Extract the [x, y] coordinate from the center of the cell holding the provided text.  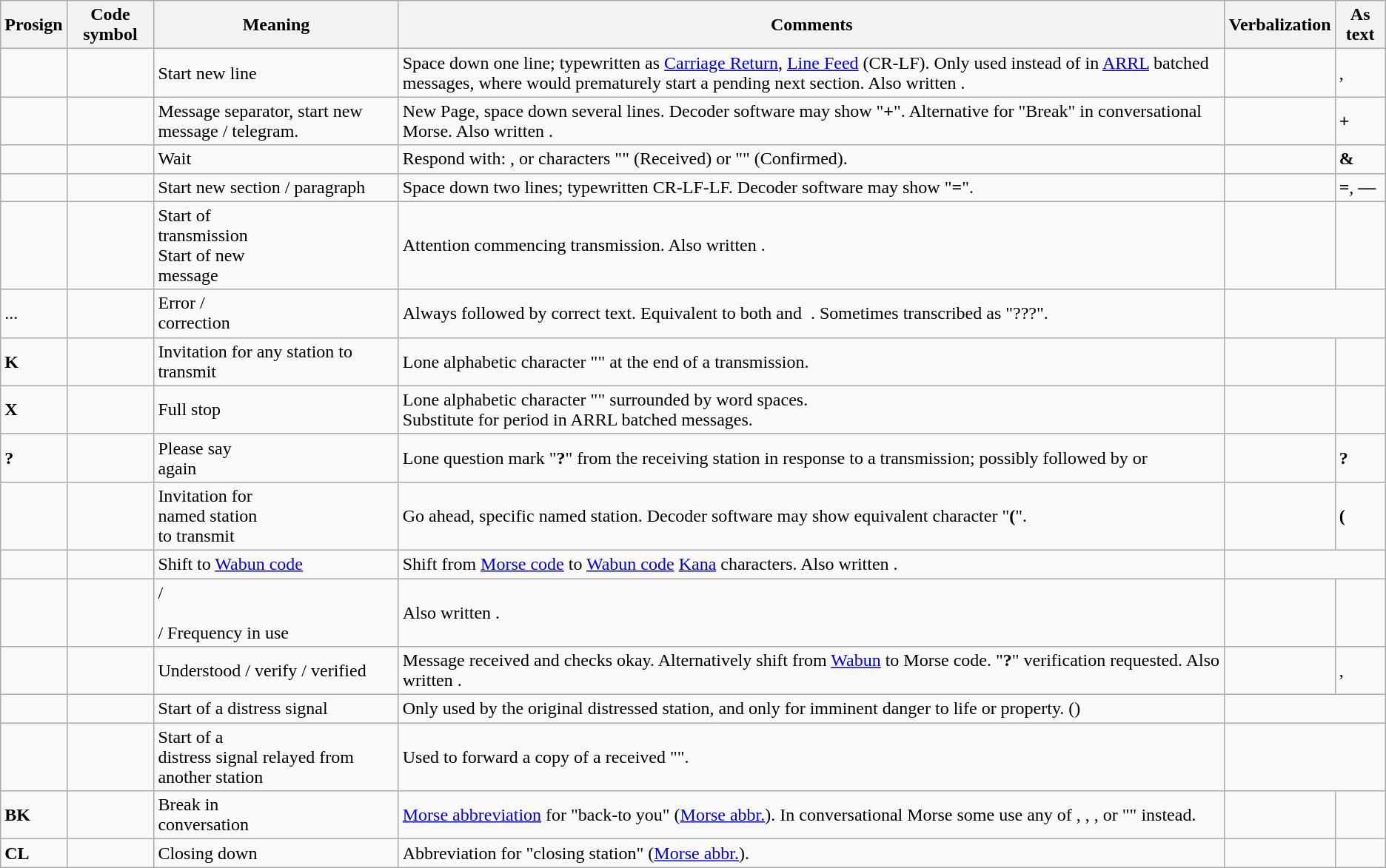
Start new line [276, 73]
Lone question mark "?" from the receiving station in response to a transmission; possibly followed by or [811, 457]
... [34, 314]
Shift from Morse code to Wabun code Kana characters. Also written . [811, 564]
Message received and checks okay. Alternatively shift from Wabun to Morse code. "?" verification requested. Also written . [811, 670]
Wait [276, 159]
Error /correction [276, 314]
Shift to Wabun code [276, 564]
Start of a distress signal [276, 709]
Prosign [34, 25]
Start new section / paragraph [276, 187]
Comments [811, 25]
Respond with: , or characters "" (Received) or "" (Confirmed). [811, 159]
Start of adistress signal relayed from another station [276, 757]
Meaning [276, 25]
Verbalization [1279, 25]
BK [34, 815]
Please sayagain [276, 457]
Break inconversation [276, 815]
Also written . [811, 613]
New Page, space down several lines. Decoder software may show "+". Alternative for "Break" in conversational Morse. Also written . [811, 121]
Invitation for any station to transmit [276, 361]
Abbreviation for "closing station" (Morse abbr.). [811, 853]
Used to forward a copy of a received "". [811, 757]
=, –– [1360, 187]
As text [1360, 25]
Start oftransmissionStart of newmessage [276, 246]
Code symbol [110, 25]
Understood / verify / verified [276, 670]
X [34, 410]
( [1360, 516]
+ [1360, 121]
K [34, 361]
Lone alphabetic character "" surrounded by word spaces.Substitute for period in ARRL batched messages. [811, 410]
Always followed by correct text. Equivalent to both and . Sometimes transcribed as "???". [811, 314]
Attention commencing transmission. Also written . [811, 246]
Go ahead, specific named station. Decoder software may show equivalent character "(". [811, 516]
& [1360, 159]
Morse abbreviation for "back-to you" (Morse abbr.). In conversational Morse some use any of , , , or "" instead. [811, 815]
Space down two lines; typewritten CR-LF-LF. Decoder software may show "=". [811, 187]
Invitation fornamed stationto transmit [276, 516]
Lone alphabetic character "" at the end of a transmission. [811, 361]
Full stop [276, 410]
CL [34, 853]
Only used by the original distressed station, and only for imminent danger to life or property. () [811, 709]
Closing down [276, 853]
// Frequency in use [276, 613]
Message separator, start new message / telegram. [276, 121]
